Search for the cell housing the specified text and yield its [X, Y] center coordinate. 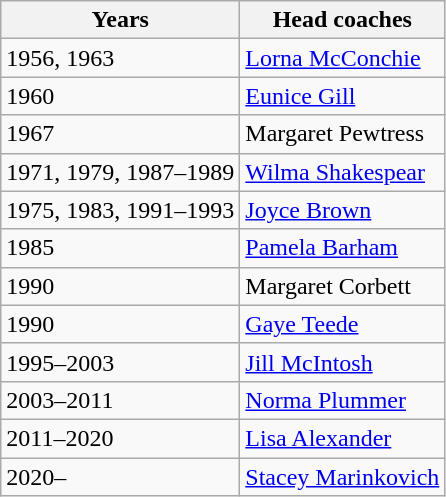
Lisa Alexander [342, 438]
1995–2003 [120, 362]
Joyce Brown [342, 210]
Norma Plummer [342, 400]
Head coaches [342, 20]
Wilma Shakespear [342, 172]
2011–2020 [120, 438]
Eunice Gill [342, 96]
1956, 1963 [120, 58]
1967 [120, 134]
Pamela Barham [342, 248]
1971, 1979, 1987–1989 [120, 172]
Margaret Pewtress [342, 134]
Gaye Teede [342, 324]
Stacey Marinkovich [342, 477]
2020– [120, 477]
1960 [120, 96]
Lorna McConchie [342, 58]
2003–2011 [120, 400]
1985 [120, 248]
Margaret Corbett [342, 286]
1975, 1983, 1991–1993 [120, 210]
Jill McIntosh [342, 362]
Years [120, 20]
